Return the [x, y] coordinate for the center point of the cell that contains the specified text.  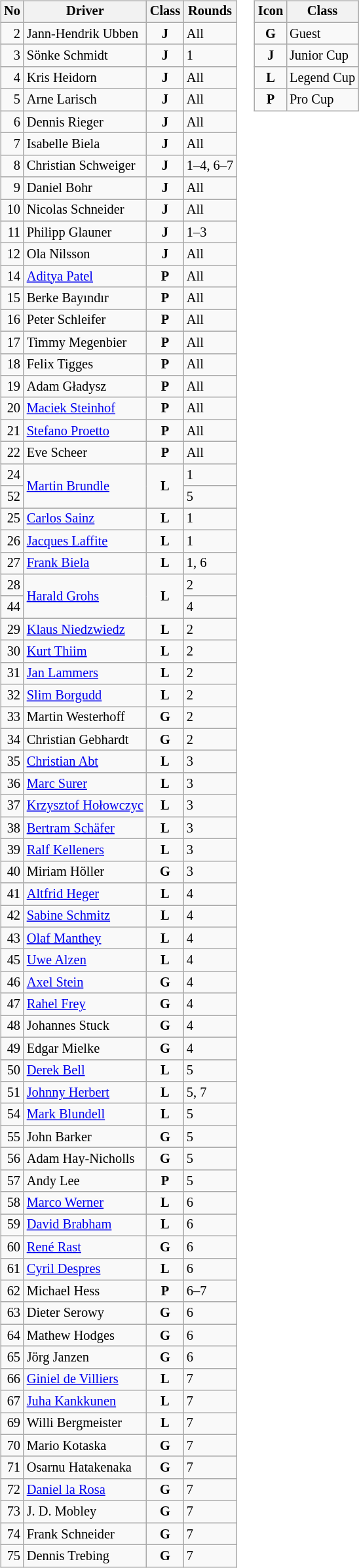
1, 6 [210, 563]
Frank Schneider [85, 1534]
31 [12, 673]
73 [12, 1512]
45 [12, 960]
Dennis Rieger [85, 122]
Legend Cup [322, 78]
David Brabham [85, 1225]
Felix Tigges [85, 364]
10 [12, 210]
Jacques Laffite [85, 541]
Adam Gładysz [85, 387]
Mathew Hodges [85, 1335]
24 [12, 475]
Osarnu Hatakenaka [85, 1468]
50 [12, 1070]
60 [12, 1247]
42 [12, 916]
Mark Blundell [85, 1114]
Slim Borgudd [85, 696]
29 [12, 629]
54 [12, 1114]
Dieter Serowy [85, 1313]
Junior Cup [322, 56]
Daniel la Rosa [85, 1490]
34 [12, 739]
28 [12, 585]
12 [12, 254]
Peter Schleifer [85, 321]
Krzysztof Hołowczyc [85, 806]
21 [12, 431]
35 [12, 762]
Edgar Mielke [85, 1048]
44 [12, 607]
72 [12, 1490]
Adam Hay-Nicholls [85, 1159]
20 [12, 408]
5, 7 [210, 1093]
Aditya Patel [85, 277]
39 [12, 850]
Olaf Manthey [85, 938]
Andy Lee [85, 1181]
66 [12, 1379]
Berke Bayındır [85, 298]
17 [12, 342]
Jann-Hendrik Ubben [85, 33]
70 [12, 1445]
63 [12, 1313]
Juha Kankkunen [85, 1401]
15 [12, 298]
61 [12, 1269]
38 [12, 828]
6–7 [210, 1291]
Marco Werner [85, 1203]
No [12, 12]
36 [12, 784]
1–4, 6–7 [210, 166]
Harald Grohs [85, 597]
65 [12, 1358]
René Rast [85, 1247]
Driver [85, 12]
18 [12, 364]
Rahel Frey [85, 1004]
58 [12, 1203]
J. D. Mobley [85, 1512]
40 [12, 872]
8 [12, 166]
48 [12, 1027]
Philipp Glauner [85, 232]
Carlos Sainz [85, 519]
Giniel de Villiers [85, 1379]
25 [12, 519]
John Barker [85, 1137]
49 [12, 1048]
16 [12, 321]
Christian Gebhardt [85, 739]
Christian Abt [85, 762]
Uwe Alzen [85, 960]
Michael Hess [85, 1291]
46 [12, 983]
Johannes Stuck [85, 1027]
Axel Stein [85, 983]
47 [12, 1004]
56 [12, 1159]
Miriam Höller [85, 872]
27 [12, 563]
Martin Westerhoff [85, 718]
67 [12, 1401]
14 [12, 277]
Sabine Schmitz [85, 916]
Nicolas Schneider [85, 210]
59 [12, 1225]
Martin Brundle [85, 485]
57 [12, 1181]
Derek Bell [85, 1070]
Jörg Janzen [85, 1358]
19 [12, 387]
1–3 [210, 232]
30 [12, 652]
52 [12, 497]
55 [12, 1137]
Pro Cup [322, 100]
Rounds [210, 12]
51 [12, 1093]
Willi Bergmeister [85, 1424]
69 [12, 1424]
Dennis Trebing [85, 1556]
Marc Surer [85, 784]
Arne Larisch [85, 100]
Icon [271, 12]
37 [12, 806]
Maciek Steinhof [85, 408]
26 [12, 541]
Ralf Kelleners [85, 850]
Stefano Proetto [85, 431]
33 [12, 718]
11 [12, 232]
Kurt Thiim [85, 652]
Timmy Megenbier [85, 342]
Cyril Despres [85, 1269]
Bertram Schäfer [85, 828]
41 [12, 894]
Eve Scheer [85, 453]
75 [12, 1556]
22 [12, 453]
74 [12, 1534]
62 [12, 1291]
64 [12, 1335]
Frank Biela [85, 563]
9 [12, 188]
32 [12, 696]
Christian Schweiger [85, 166]
Daniel Bohr [85, 188]
71 [12, 1468]
Kris Heidorn [85, 78]
43 [12, 938]
Isabelle Biela [85, 144]
Sönke Schmidt [85, 56]
Altfrid Heger [85, 894]
Jan Lammers [85, 673]
Ola Nilsson [85, 254]
Klaus Niedzwiedz [85, 629]
Mario Kotaska [85, 1445]
Guest [322, 33]
Johnny Herbert [85, 1093]
